Extract the [X, Y] coordinate from the center of the cell holding the provided text.  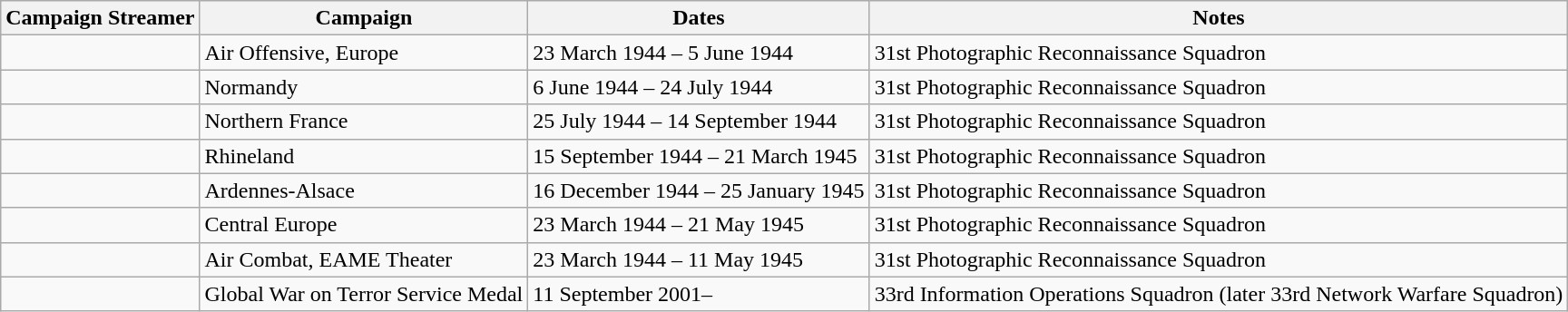
Campaign Streamer [100, 18]
Northern France [364, 122]
Notes [1219, 18]
6 June 1944 – 24 July 1944 [699, 87]
25 July 1944 – 14 September 1944 [699, 122]
Global War on Terror Service Medal [364, 294]
11 September 2001– [699, 294]
33rd Information Operations Squadron (later 33rd Network Warfare Squadron) [1219, 294]
23 March 1944 – 11 May 1945 [699, 259]
Ardennes-Alsace [364, 190]
Rhineland [364, 156]
Air Combat, EAME Theater [364, 259]
Normandy [364, 87]
Central Europe [364, 225]
16 December 1944 – 25 January 1945 [699, 190]
Air Offensive, Europe [364, 53]
23 March 1944 – 21 May 1945 [699, 225]
Dates [699, 18]
Campaign [364, 18]
15 September 1944 – 21 March 1945 [699, 156]
23 March 1944 – 5 June 1944 [699, 53]
